From the cell containing the given text, extract its center point as [x, y] coordinate. 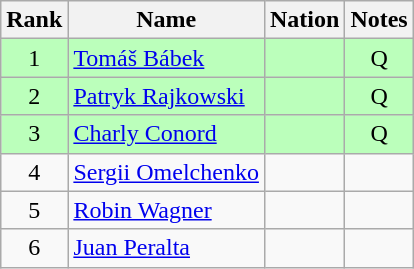
Patryk Rajkowski [166, 96]
2 [34, 96]
1 [34, 58]
4 [34, 172]
Tomáš Bábek [166, 58]
5 [34, 210]
3 [34, 134]
Notes [379, 20]
Rank [34, 20]
6 [34, 248]
Sergii Omelchenko [166, 172]
Name [166, 20]
Nation [304, 20]
Robin Wagner [166, 210]
Charly Conord [166, 134]
Juan Peralta [166, 248]
